Determine the (X, Y) coordinate at the center of the cell enclosing the given text.  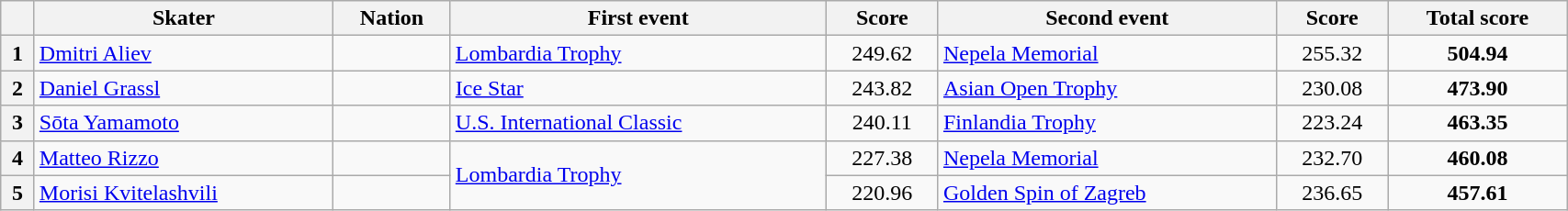
255.32 (1332, 53)
223.24 (1332, 123)
457.61 (1477, 193)
3 (18, 123)
5 (18, 193)
Total score (1477, 18)
460.08 (1477, 158)
Golden Spin of Zagreb (1107, 193)
Dmitri Aliev (184, 53)
Second event (1107, 18)
Sōta Yamamoto (184, 123)
Matteo Rizzo (184, 158)
236.65 (1332, 193)
473.90 (1477, 88)
2 (18, 88)
Finlandia Trophy (1107, 123)
1 (18, 53)
240.11 (882, 123)
249.62 (882, 53)
504.94 (1477, 53)
First event (637, 18)
Morisi Kvitelashvili (184, 193)
463.35 (1477, 123)
4 (18, 158)
230.08 (1332, 88)
Nation (392, 18)
232.70 (1332, 158)
220.96 (882, 193)
Asian Open Trophy (1107, 88)
Skater (184, 18)
Ice Star (637, 88)
Daniel Grassl (184, 88)
U.S. International Classic (637, 123)
227.38 (882, 158)
243.82 (882, 88)
